Identify which cell holds the provided text, then report its (X, Y) central coordinate. 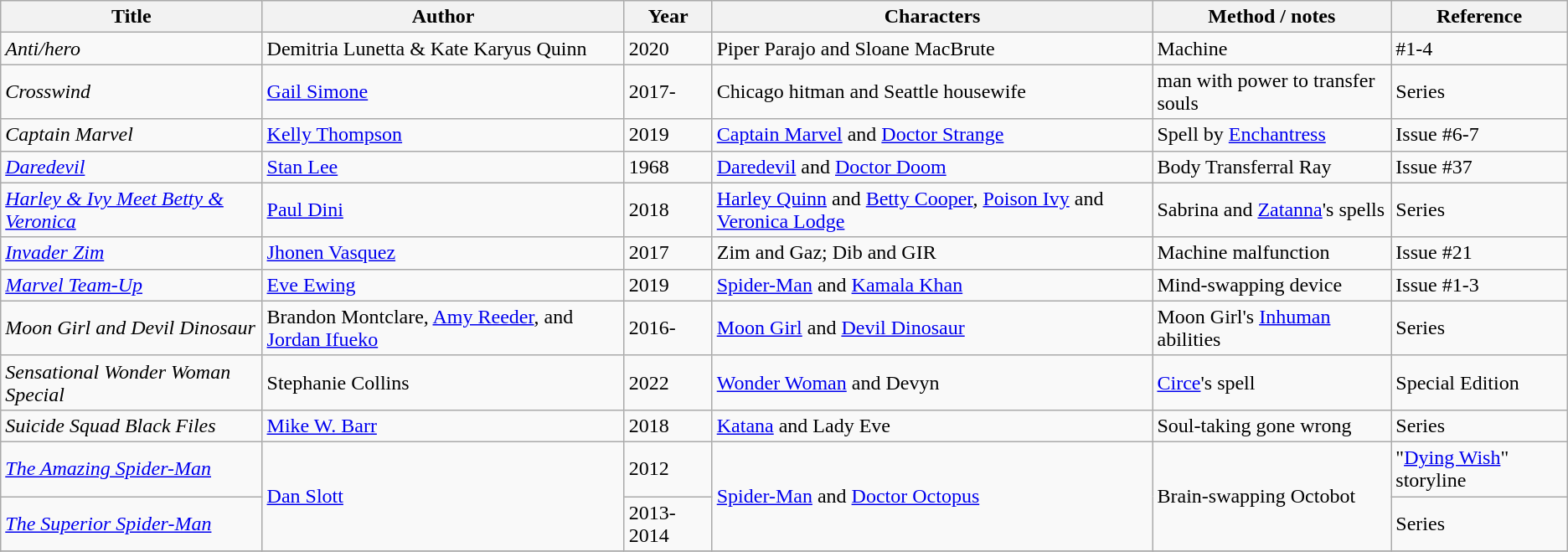
Machine malfunction (1271, 253)
Issue #1-3 (1479, 285)
Brain-swapping Octobot (1271, 496)
Method / notes (1271, 17)
Marvel Team-Up (132, 285)
Year (668, 17)
The Superior Spider-Man (132, 523)
Issue #6-7 (1479, 135)
Brandon Montclare, Amy Reeder, and Jordan Ifueko (443, 328)
Daredevil and Doctor Doom (932, 167)
Spider-Man and Doctor Octopus (932, 496)
Machine (1271, 49)
Title (132, 17)
Captain Marvel (132, 135)
Paul Dini (443, 209)
Dan Slott (443, 496)
Harley & Ivy Meet Betty & Veronica (132, 209)
Circe's spell (1271, 382)
Author (443, 17)
Sensational Wonder Woman Special (132, 382)
Sabrina and Zatanna's spells (1271, 209)
Invader Zim (132, 253)
Eve Ewing (443, 285)
Spell by Enchantress (1271, 135)
Captain Marvel and Doctor Strange (932, 135)
2022 (668, 382)
Characters (932, 17)
Suicide Squad Black Files (132, 426)
2012 (668, 469)
Issue #37 (1479, 167)
Katana and Lady Eve (932, 426)
Soul-taking gone wrong (1271, 426)
The Amazing Spider-Man (132, 469)
Anti/hero (132, 49)
1968 (668, 167)
2017- (668, 92)
2017 (668, 253)
Daredevil (132, 167)
Jhonen Vasquez (443, 253)
Stan Lee (443, 167)
Zim and Gaz; Dib and GIR (932, 253)
Spider-Man and Kamala Khan (932, 285)
man with power to transfer souls (1271, 92)
Piper Parajo and Sloane MacBrute (932, 49)
Stephanie Collins (443, 382)
Moon Girl's Inhuman abilities (1271, 328)
Special Edition (1479, 382)
Body Transferral Ray (1271, 167)
Wonder Woman and Devyn (932, 382)
2020 (668, 49)
Mind-swapping device (1271, 285)
Reference (1479, 17)
Demitria Lunetta & Kate Karyus Quinn (443, 49)
Harley Quinn and Betty Cooper, Poison Ivy and Veronica Lodge (932, 209)
Mike W. Barr (443, 426)
Issue #21 (1479, 253)
#1-4 (1479, 49)
2016- (668, 328)
Chicago hitman and Seattle housewife (932, 92)
Gail Simone (443, 92)
Crosswind (132, 92)
2013-2014 (668, 523)
Kelly Thompson (443, 135)
"Dying Wish" storyline (1479, 469)
